Capture the cell that displays the provided text and extract its (X, Y) central coordinate. 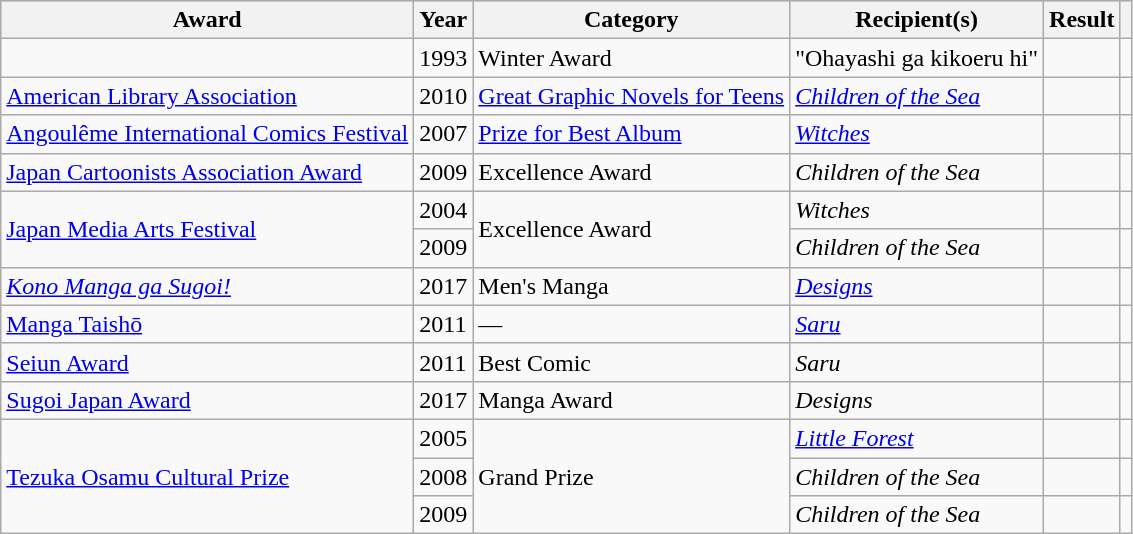
Sugoi Japan Award (208, 400)
2008 (444, 477)
Winter Award (632, 58)
— (632, 324)
Men's Manga (632, 286)
2004 (444, 210)
Prize for Best Album (632, 134)
Great Graphic Novels for Teens (632, 96)
Japan Cartoonists Association Award (208, 172)
Seiun Award (208, 362)
2005 (444, 438)
Year (444, 20)
Recipient(s) (917, 20)
Manga Taishō (208, 324)
Grand Prize (632, 476)
Japan Media Arts Festival (208, 229)
American Library Association (208, 96)
Little Forest (917, 438)
Result (1082, 20)
Kono Manga ga Sugoi! (208, 286)
Angoulême International Comics Festival (208, 134)
2010 (444, 96)
Category (632, 20)
"Ohayashi ga kikoeru hi" (917, 58)
1993 (444, 58)
Award (208, 20)
2007 (444, 134)
Tezuka Osamu Cultural Prize (208, 476)
Best Comic (632, 362)
Manga Award (632, 400)
